Identify which cell holds the provided text, then report its [x, y] central coordinate. 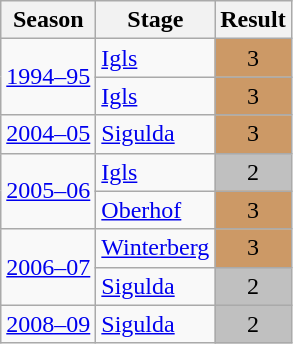
2006–07 [48, 267]
Winterberg [156, 248]
Stage [156, 20]
Oberhof [156, 210]
2005–06 [48, 191]
Season [48, 20]
2004–05 [48, 134]
2008–09 [48, 324]
1994–95 [48, 77]
Result [253, 20]
